For the text-containing cell, return its midpoint in (X, Y) coordinate format. 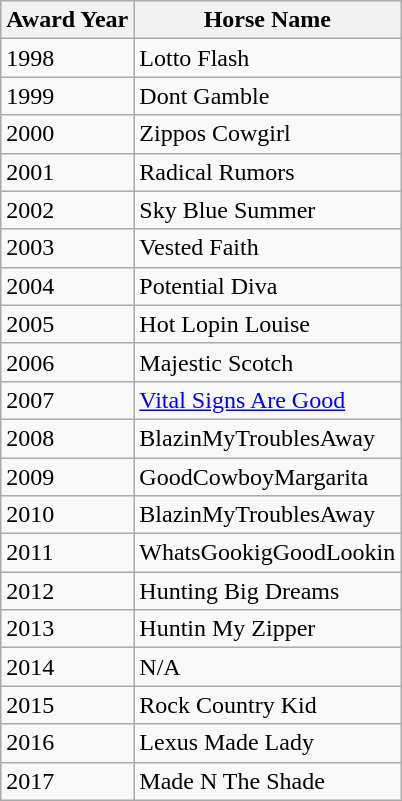
2010 (68, 515)
2015 (68, 705)
2002 (68, 210)
2012 (68, 591)
2005 (68, 324)
Zippos Cowgirl (268, 134)
2001 (68, 172)
Award Year (68, 20)
Hunting Big Dreams (268, 591)
2016 (68, 743)
Vested Faith (268, 248)
Dont Gamble (268, 96)
Vital Signs Are Good (268, 400)
2007 (68, 400)
Potential Diva (268, 286)
N/A (268, 667)
2011 (68, 553)
2004 (68, 286)
2017 (68, 781)
2003 (68, 248)
Rock Country Kid (268, 705)
2013 (68, 629)
2000 (68, 134)
Lexus Made Lady (268, 743)
Huntin My Zipper (268, 629)
Hot Lopin Louise (268, 324)
Sky Blue Summer (268, 210)
2008 (68, 438)
2009 (68, 477)
Radical Rumors (268, 172)
Made N The Shade (268, 781)
GoodCowboyMargarita (268, 477)
Majestic Scotch (268, 362)
2006 (68, 362)
Horse Name (268, 20)
2014 (68, 667)
WhatsGookigGoodLookin (268, 553)
Lotto Flash (268, 58)
1999 (68, 96)
1998 (68, 58)
